Search for the cell housing the specified text and yield its (x, y) center coordinate. 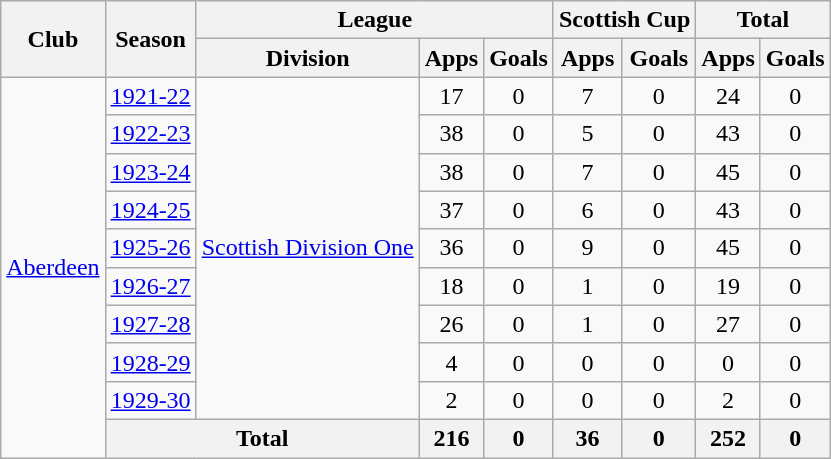
Scottish Division One (308, 248)
26 (451, 324)
1926-27 (150, 286)
1928-29 (150, 362)
37 (451, 210)
24 (728, 96)
1929-30 (150, 400)
4 (451, 362)
216 (451, 438)
252 (728, 438)
Division (308, 58)
1922-23 (150, 134)
League (374, 20)
1927-28 (150, 324)
6 (587, 210)
1921-22 (150, 96)
1925-26 (150, 248)
Club (53, 39)
19 (728, 286)
9 (587, 248)
5 (587, 134)
17 (451, 96)
1923-24 (150, 172)
Aberdeen (53, 268)
27 (728, 324)
Season (150, 39)
1924-25 (150, 210)
18 (451, 286)
Scottish Cup (624, 20)
